Output the [x, y] coordinate of the center of the cell containing the given text.  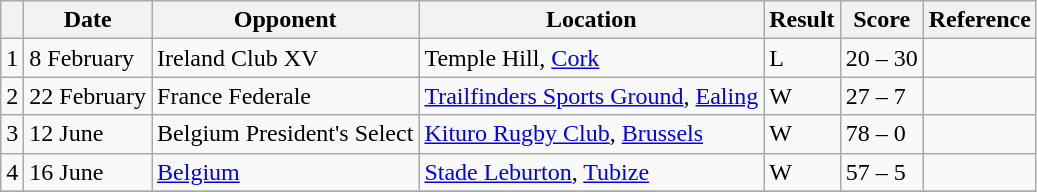
2 [12, 96]
Temple Hill, Cork [592, 58]
12 June [88, 134]
Belgium President's Select [286, 134]
1 [12, 58]
Trailfinders Sports Ground, Ealing [592, 96]
Reference [980, 20]
L [802, 58]
16 June [88, 172]
Kituro Rugby Club, Brussels [592, 134]
Ireland Club XV [286, 58]
20 – 30 [882, 58]
Opponent [286, 20]
3 [12, 134]
Score [882, 20]
Date [88, 20]
Location [592, 20]
Belgium [286, 172]
78 – 0 [882, 134]
Result [802, 20]
57 – 5 [882, 172]
8 February [88, 58]
22 February [88, 96]
Stade Leburton, Tubize [592, 172]
France Federale [286, 96]
27 – 7 [882, 96]
4 [12, 172]
